Identify which cell holds the provided text, then report its [x, y] central coordinate. 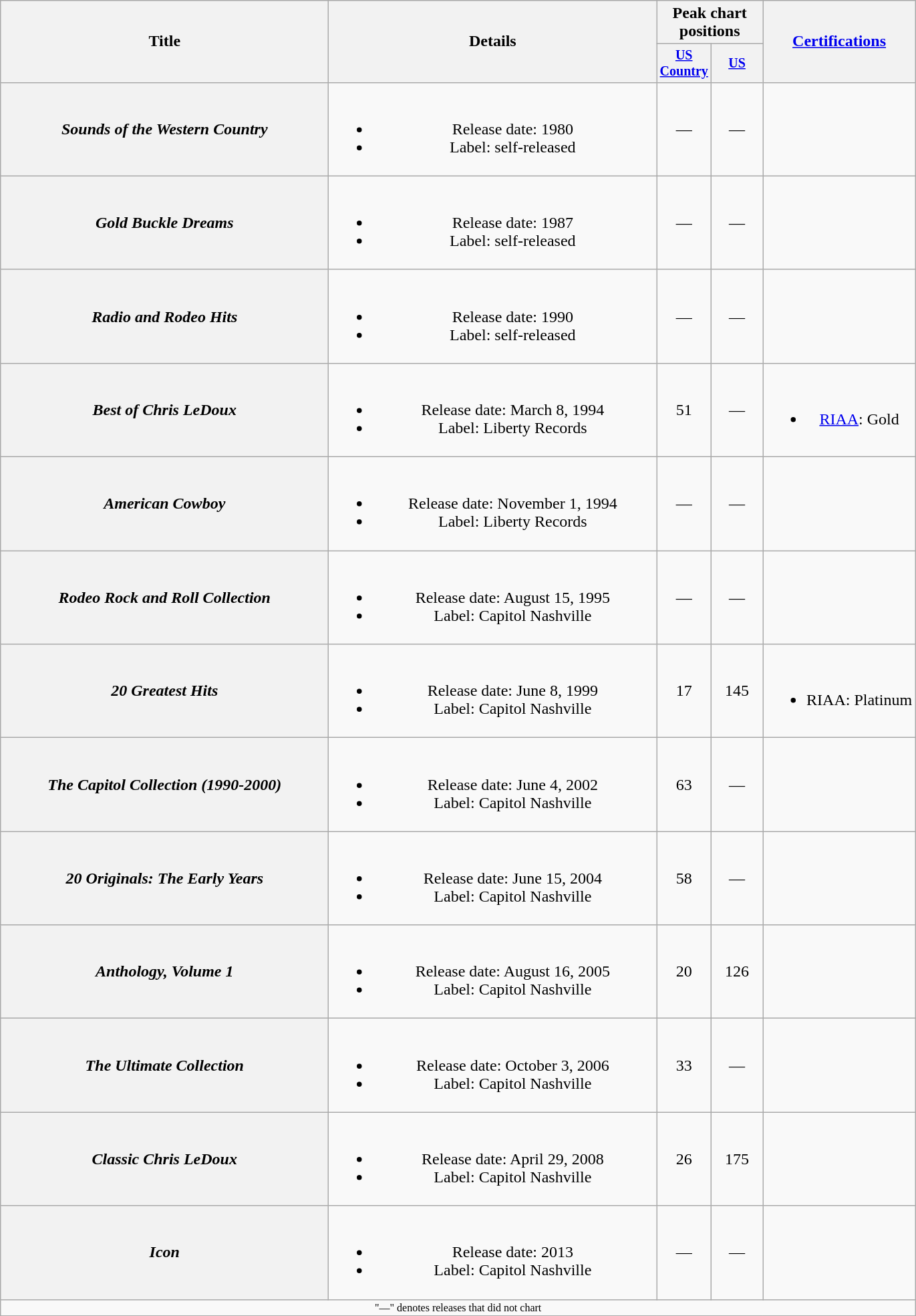
RIAA: Platinum [839, 691]
Gold Buckle Dreams [164, 223]
Release date: June 4, 2002Label: Capitol Nashville [493, 785]
175 [738, 1159]
26 [684, 1159]
Details [493, 41]
63 [684, 785]
17 [684, 691]
Release date: 1990Label: self-released [493, 316]
51 [684, 410]
Release date: August 16, 2005Label: Capitol Nashville [493, 972]
Anthology, Volume 1 [164, 972]
The Ultimate Collection [164, 1065]
Release date: March 8, 1994Label: Liberty Records [493, 410]
Rodeo Rock and Roll Collection [164, 598]
Release date: June 8, 1999Label: Capitol Nashville [493, 691]
Release date: November 1, 1994Label: Liberty Records [493, 504]
126 [738, 972]
Icon [164, 1253]
US [738, 63]
Peak chartpositions [710, 23]
Certifications [839, 41]
Release date: April 29, 2008Label: Capitol Nashville [493, 1159]
20 Originals: The Early Years [164, 878]
Best of Chris LeDoux [164, 410]
Radio and Rodeo Hits [164, 316]
Classic Chris LeDoux [164, 1159]
RIAA: Gold [839, 410]
Release date: August 15, 1995Label: Capitol Nashville [493, 598]
Release date: June 15, 2004Label: Capitol Nashville [493, 878]
20 Greatest Hits [164, 691]
20 [684, 972]
Release date: 2013Label: Capitol Nashville [493, 1253]
Title [164, 41]
145 [738, 691]
33 [684, 1065]
58 [684, 878]
Release date: 1980Label: self-released [493, 129]
US Country [684, 63]
Release date: October 3, 2006Label: Capitol Nashville [493, 1065]
The Capitol Collection (1990-2000) [164, 785]
Release date: 1987Label: self-released [493, 223]
American Cowboy [164, 504]
Sounds of the Western Country [164, 129]
"—" denotes releases that did not chart [458, 1307]
